For the text-containing cell, return its midpoint in (X, Y) coordinate format. 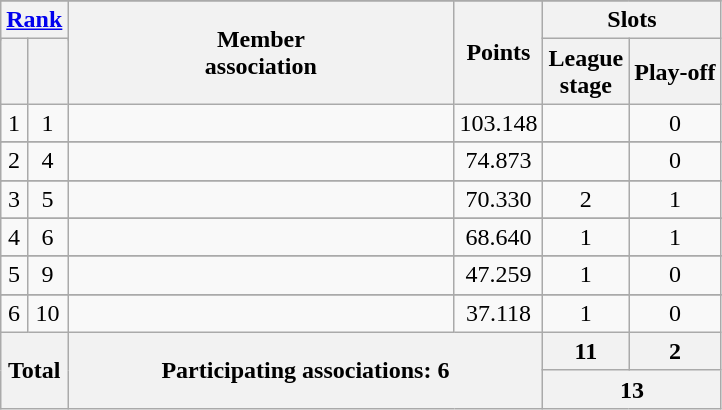
10 (47, 313)
Memberassociation (261, 52)
Total (34, 370)
Play-off (675, 72)
74.873 (498, 161)
47.259 (498, 275)
Rank (34, 20)
103.148 (498, 123)
3 (14, 199)
70.330 (498, 199)
11 (586, 351)
9 (47, 275)
Participating associations: 6 (306, 370)
68.640 (498, 237)
13 (632, 389)
Slots (632, 20)
Points (498, 52)
37.118 (498, 313)
Leaguestage (586, 72)
